Identify which cell holds the provided text, then report its [X, Y] central coordinate. 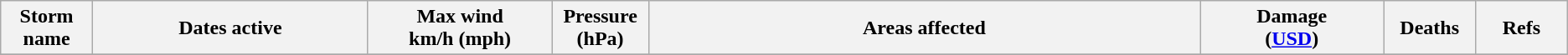
Damage(USD) [1292, 28]
Areas affected [924, 28]
Refs [1521, 28]
Deaths [1430, 28]
Pressure(hPa) [601, 28]
Dates active [230, 28]
Max windkm/h (mph) [459, 28]
Storm name [47, 28]
